Find where the given text appears and provide that cell's center as (X, Y) coordinate. 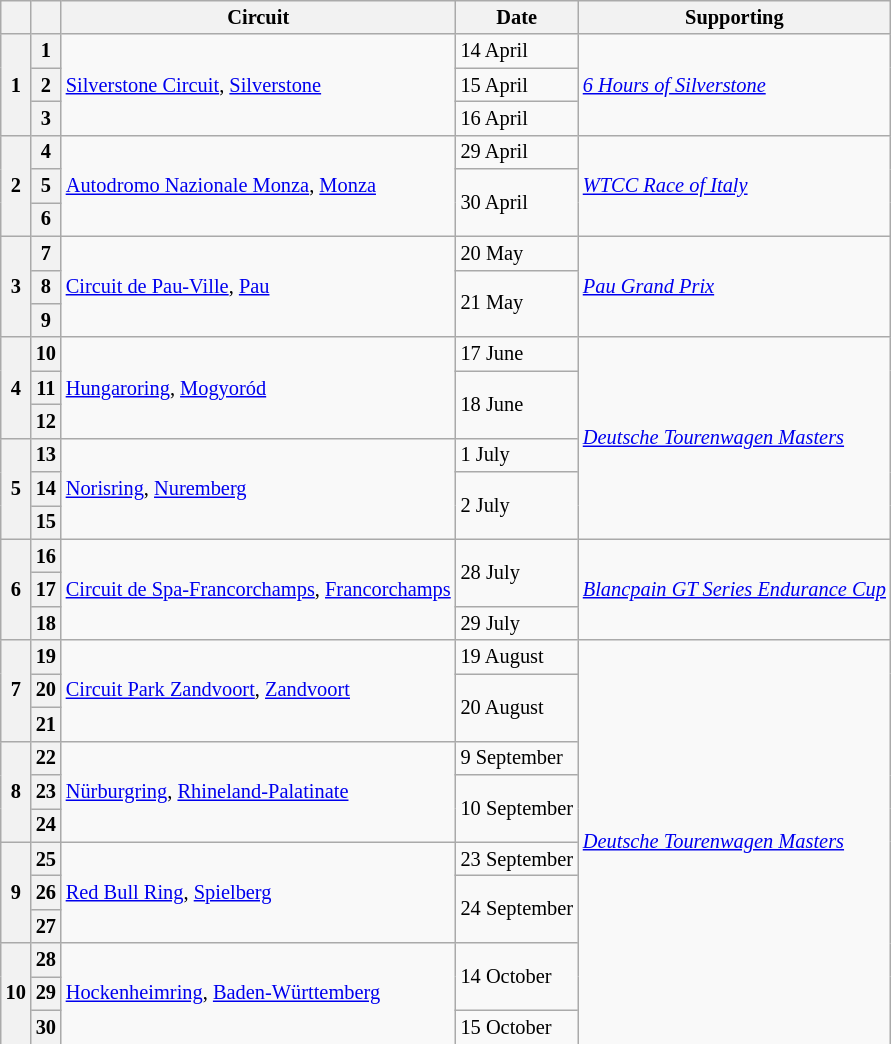
Norisring, Nuremberg (258, 488)
Date (517, 17)
21 May (517, 304)
28 July (517, 572)
Hockenheimring, Baden-Württemberg (258, 994)
16 April (517, 118)
24 September (517, 908)
29 April (517, 152)
28 (46, 960)
Silverstone Circuit, Silverstone (258, 84)
15 (46, 522)
19 August (517, 657)
26 (46, 892)
WTCC Race of Italy (734, 186)
12 (46, 421)
1 July (517, 455)
29 (46, 993)
Blancpain GT Series Endurance Cup (734, 590)
19 (46, 657)
Circuit Park Zandvoort, Zandvoort (258, 690)
25 (46, 859)
10 September (517, 808)
15 October (517, 1027)
Supporting (734, 17)
Hungaroring, Mogyoród (258, 388)
2 July (517, 506)
Pau Grand Prix (734, 286)
18 June (517, 404)
24 (46, 825)
Circuit de Spa-Francorchamps, Francorchamps (258, 590)
15 April (517, 85)
21 (46, 724)
20 August (517, 706)
29 July (517, 623)
23 September (517, 859)
16 (46, 556)
Autodromo Nazionale Monza, Monza (258, 186)
23 (46, 791)
6 Hours of Silverstone (734, 84)
17 June (517, 354)
20 (46, 690)
9 September (517, 758)
22 (46, 758)
20 May (517, 253)
30 (46, 1027)
Nürburgring, Rhineland-Palatinate (258, 792)
14 (46, 489)
27 (46, 926)
30 April (517, 202)
14 April (517, 51)
11 (46, 388)
Circuit (258, 17)
14 October (517, 976)
13 (46, 455)
18 (46, 623)
Circuit de Pau-Ville, Pau (258, 286)
17 (46, 589)
Red Bull Ring, Spielberg (258, 892)
